Return (x, y) of the center of cell containing provided text 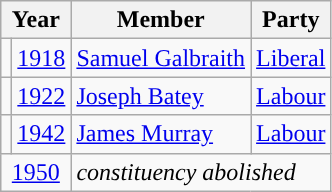
Samuel Galbraith (161, 58)
1950 (36, 172)
Year (36, 20)
Member (161, 20)
1918 (42, 58)
Liberal (291, 58)
constituency abolished (201, 172)
James Murray (161, 134)
1922 (42, 96)
Joseph Batey (161, 96)
Party (291, 20)
1942 (42, 134)
